Determine the [X, Y] coordinate at the center of the cell enclosing the given text.  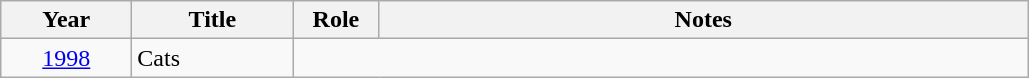
Cats [212, 58]
1998 [66, 58]
Year [66, 20]
Role [336, 20]
Notes [704, 20]
Title [212, 20]
